For the text-containing cell, return its midpoint in (X, Y) coordinate format. 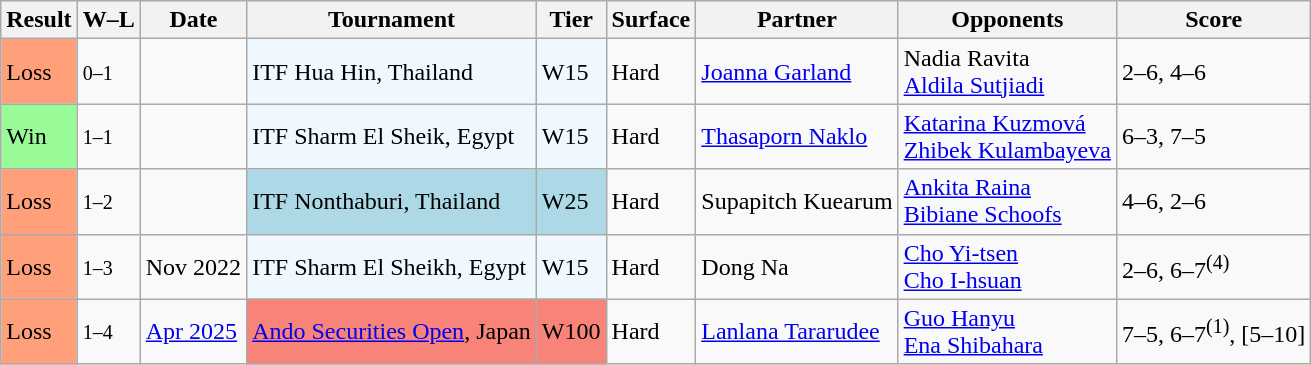
Nov 2022 (193, 266)
Opponents (1007, 20)
ITF Sharm El Sheik, Egypt (392, 136)
Dong Na (797, 266)
7–5, 6–7(1), [5–10] (1213, 332)
Ankita Raina Bibiane Schoofs (1007, 202)
W25 (571, 202)
Date (193, 20)
1–1 (108, 136)
Ando Securities Open, Japan (392, 332)
Cho Yi-tsen Cho I-hsuan (1007, 266)
Guo Hanyu Ena Shibahara (1007, 332)
Partner (797, 20)
Lanlana Tararudee (797, 332)
1–2 (108, 202)
0–1 (108, 72)
2–6, 4–6 (1213, 72)
Win (39, 136)
Supapitch Kuearum (797, 202)
ITF Sharm El Sheikh, Egypt (392, 266)
1–4 (108, 332)
W100 (571, 332)
Result (39, 20)
Thasaporn Naklo (797, 136)
Katarina Kuzmová Zhibek Kulambayeva (1007, 136)
Apr 2025 (193, 332)
ITF Hua Hin, Thailand (392, 72)
ITF Nonthaburi, Thailand (392, 202)
2–6, 6–7(4) (1213, 266)
Score (1213, 20)
Joanna Garland (797, 72)
4–6, 2–6 (1213, 202)
6–3, 7–5 (1213, 136)
Tournament (392, 20)
Tier (571, 20)
1–3 (108, 266)
Surface (651, 20)
W–L (108, 20)
Nadia Ravita Aldila Sutjiadi (1007, 72)
